Search for the cell housing the specified text and yield its [X, Y] center coordinate. 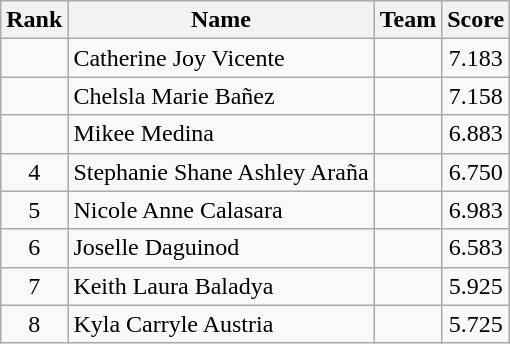
Mikee Medina [221, 134]
Keith Laura Baladya [221, 286]
Team [408, 20]
6.983 [476, 210]
Stephanie Shane Ashley Araña [221, 172]
7.158 [476, 96]
5.725 [476, 324]
6.883 [476, 134]
8 [34, 324]
4 [34, 172]
Name [221, 20]
6.583 [476, 248]
Joselle Daguinod [221, 248]
6 [34, 248]
Nicole Anne Calasara [221, 210]
Rank [34, 20]
6.750 [476, 172]
5.925 [476, 286]
Kyla Carryle Austria [221, 324]
7.183 [476, 58]
5 [34, 210]
Catherine Joy Vicente [221, 58]
Score [476, 20]
7 [34, 286]
Chelsla Marie Bañez [221, 96]
